Capture the cell that displays the provided text and extract its [x, y] central coordinate. 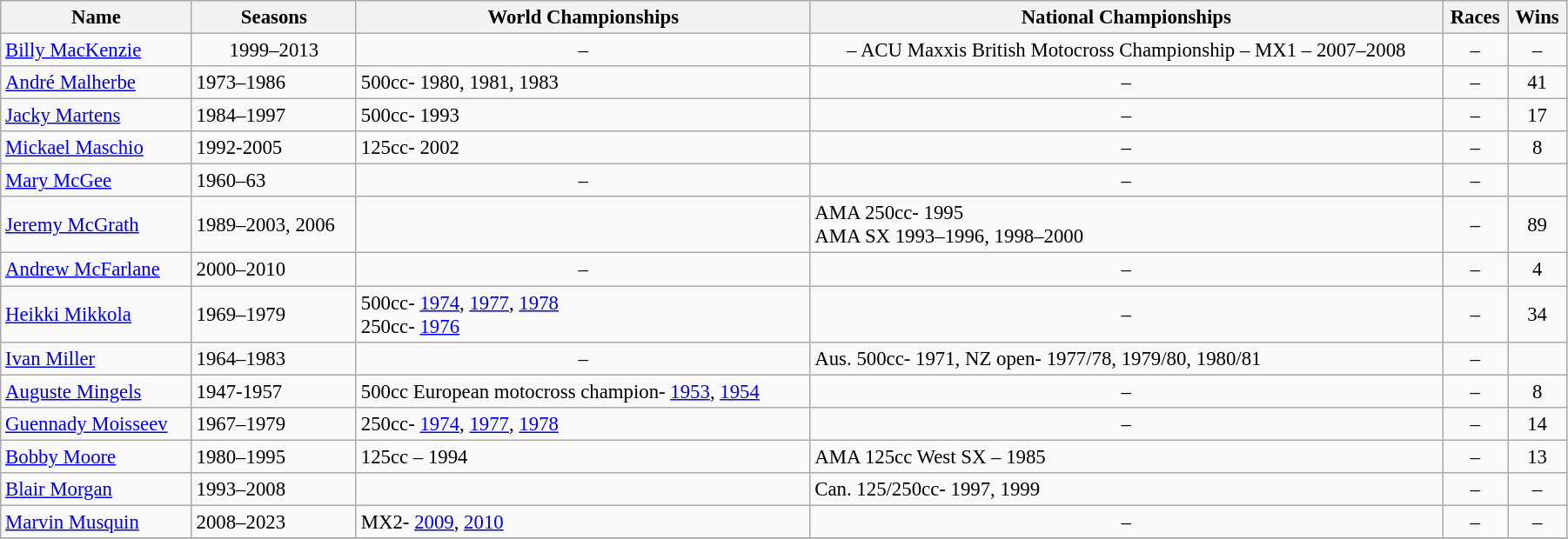
1964–1983 [273, 358]
AMA 125cc West SX – 1985 [1126, 456]
1980–1995 [273, 456]
AMA 250cc- 1995AMA SX 1993–1996, 1998–2000 [1126, 224]
14 [1538, 423]
2000–2010 [273, 269]
Mickael Maschio [96, 148]
Seasons [273, 17]
125cc – 1994 [583, 456]
500cc European motocross champion- 1953, 1954 [583, 391]
André Malherbe [96, 83]
Jeremy McGrath [96, 224]
MX2- 2009, 2010 [583, 522]
13 [1538, 456]
1989–2003, 2006 [273, 224]
1999–2013 [273, 50]
National Championships [1126, 17]
Ivan Miller [96, 358]
125cc- 2002 [583, 148]
1960–63 [273, 181]
Marvin Musquin [96, 522]
Name [96, 17]
Races [1476, 17]
Aus. 500cc- 1971, NZ open- 1977/78, 1979/80, 1980/81 [1126, 358]
World Championships [583, 17]
Blair Morgan [96, 489]
1993–2008 [273, 489]
17 [1538, 116]
1969–1979 [273, 315]
Guennady Moisseev [96, 423]
1973–1986 [273, 83]
1992-2005 [273, 148]
Wins [1538, 17]
500cc- 1993 [583, 116]
Jacky Martens [96, 116]
41 [1538, 83]
1967–1979 [273, 423]
500cc- 1980, 1981, 1983 [583, 83]
Mary McGee [96, 181]
500cc- 1974, 1977, 1978250cc- 1976 [583, 315]
1947-1957 [273, 391]
2008–2023 [273, 522]
Billy MacKenzie [96, 50]
– ACU Maxxis British Motocross Championship – MX1 – 2007–2008 [1126, 50]
89 [1538, 224]
34 [1538, 315]
Heikki Mikkola [96, 315]
4 [1538, 269]
Can. 125/250cc- 1997, 1999 [1126, 489]
250cc- 1974, 1977, 1978 [583, 423]
Bobby Moore [96, 456]
Andrew McFarlane [96, 269]
Auguste Mingels [96, 391]
1984–1997 [273, 116]
